Return the [X, Y] coordinate for the center point of the cell that contains the specified text.  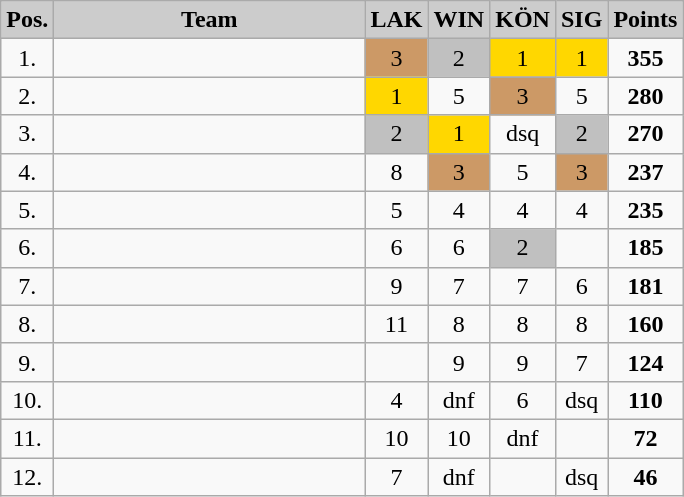
280 [646, 96]
Points [646, 20]
235 [646, 210]
8. [28, 324]
4. [28, 172]
11 [396, 324]
72 [646, 438]
5. [28, 210]
10. [28, 400]
3. [28, 134]
124 [646, 362]
LAK [396, 20]
6. [28, 248]
9. [28, 362]
Pos. [28, 20]
46 [646, 477]
KÖN [523, 20]
355 [646, 58]
237 [646, 172]
12. [28, 477]
SIG [581, 20]
110 [646, 400]
WIN [459, 20]
160 [646, 324]
270 [646, 134]
7. [28, 286]
185 [646, 248]
11. [28, 438]
1. [28, 58]
181 [646, 286]
2. [28, 96]
Team [210, 20]
